Return (x, y) of the center of cell containing provided text 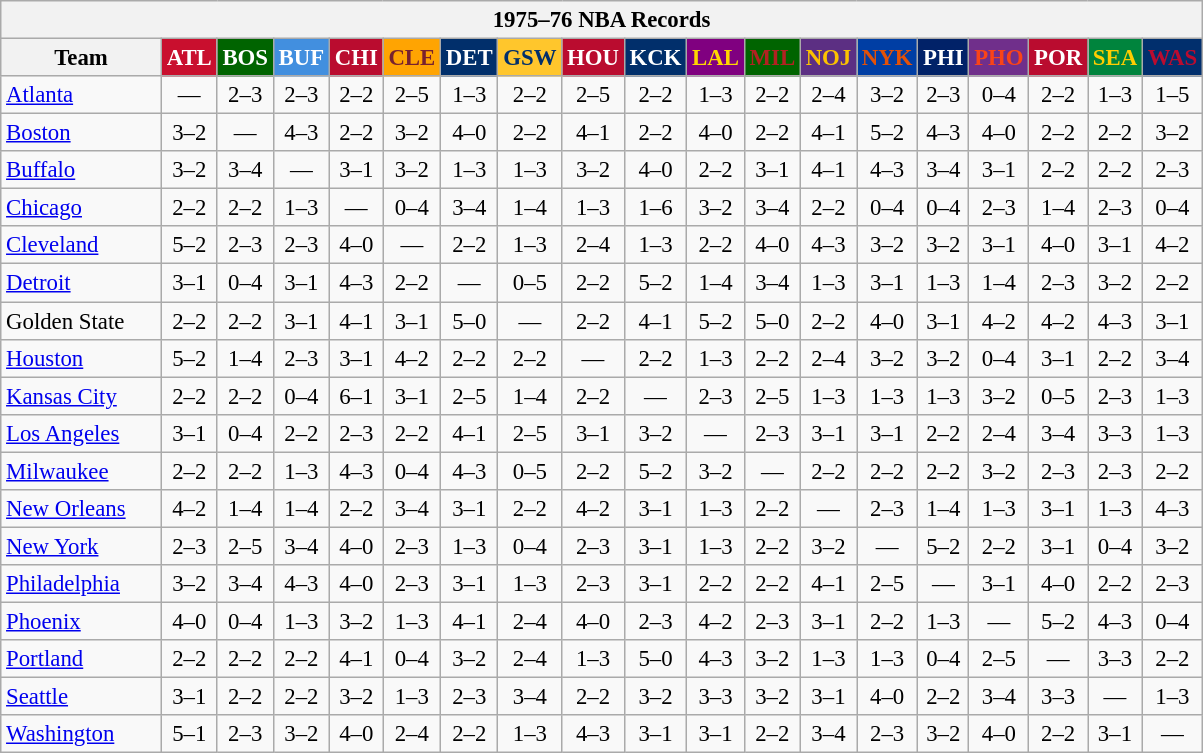
PHI (944, 58)
Kansas City (82, 396)
Golden State (82, 321)
Chicago (82, 208)
Atlanta (82, 95)
Houston (82, 358)
1–5 (1172, 95)
5–1 (189, 734)
1–6 (656, 208)
GSW (530, 58)
Los Angeles (82, 433)
Detroit (82, 283)
MIL (772, 58)
DET (470, 58)
SEA (1116, 58)
CHI (356, 58)
New Orleans (82, 509)
New York (82, 546)
BUF (301, 58)
6–1 (356, 396)
Philadelphia (82, 584)
Washington (82, 734)
Boston (82, 133)
HOU (594, 58)
Seattle (82, 697)
Phoenix (82, 621)
1975–76 NBA Records (602, 20)
PHO (999, 58)
Cleveland (82, 245)
Milwaukee (82, 471)
KCK (656, 58)
WAS (1172, 58)
LAL (716, 58)
Portland (82, 659)
Team (82, 58)
POR (1058, 58)
CLE (412, 58)
ATL (189, 58)
Buffalo (82, 170)
NYK (888, 58)
NOJ (828, 58)
BOS (245, 58)
